Provide the (X, Y) coordinate of the cell's center where the given text is located.  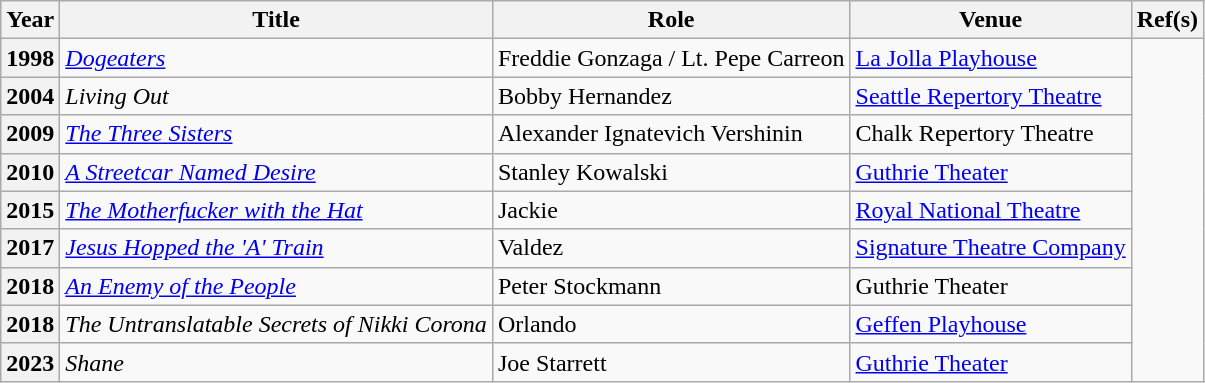
Living Out (276, 96)
The Motherfucker with the Hat (276, 210)
Royal National Theatre (990, 210)
Valdez (671, 248)
Geffen Playhouse (990, 324)
An Enemy of the People (276, 286)
Shane (276, 362)
2017 (30, 248)
Bobby Hernandez (671, 96)
Alexander Ignatevich Vershinin (671, 134)
Jackie (671, 210)
Joe Starrett (671, 362)
The Untranslatable Secrets of Nikki Corona (276, 324)
Dogeaters (276, 58)
2010 (30, 172)
Chalk Repertory Theatre (990, 134)
Jesus Hopped the 'A' Train (276, 248)
A Streetcar Named Desire (276, 172)
2009 (30, 134)
Seattle Repertory Theatre (990, 96)
Venue (990, 20)
2023 (30, 362)
Peter Stockmann (671, 286)
2015 (30, 210)
Role (671, 20)
2004 (30, 96)
La Jolla Playhouse (990, 58)
Freddie Gonzaga / Lt. Pepe Carreon (671, 58)
Signature Theatre Company (990, 248)
The Three Sisters (276, 134)
Stanley Kowalski (671, 172)
Title (276, 20)
Orlando (671, 324)
1998 (30, 58)
Year (30, 20)
Ref(s) (1167, 20)
